Provide the [X, Y] coordinate of the cell's center where the given text is located.  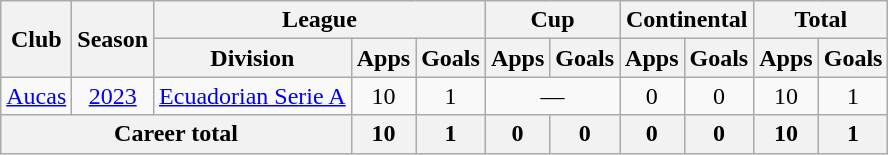
Club [36, 39]
Total [821, 20]
Season [113, 39]
Division [253, 58]
Career total [176, 134]
2023 [113, 96]
— [552, 96]
Continental [687, 20]
Aucas [36, 96]
Ecuadorian Serie A [253, 96]
League [320, 20]
Cup [552, 20]
